Return the (X, Y) coordinate for the center point of the cell that contains the specified text.  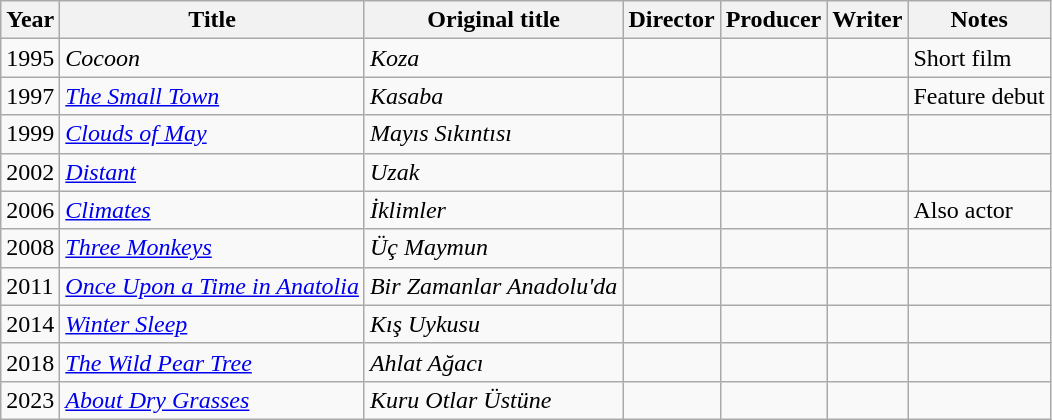
1997 (30, 96)
Bir Zamanlar Anadolu'da (493, 286)
Short film (979, 58)
Kasaba (493, 96)
2006 (30, 210)
Also actor (979, 210)
Year (30, 20)
Mayıs Sıkıntısı (493, 134)
İklimler (493, 210)
1999 (30, 134)
Climates (212, 210)
Notes (979, 20)
2018 (30, 362)
Distant (212, 172)
Uzak (493, 172)
Ahlat Ağacı (493, 362)
About Dry Grasses (212, 400)
Director (672, 20)
Cocoon (212, 58)
Title (212, 20)
Winter Sleep (212, 324)
2002 (30, 172)
Producer (774, 20)
2008 (30, 248)
2023 (30, 400)
Original title (493, 20)
2011 (30, 286)
Feature debut (979, 96)
Three Monkeys (212, 248)
1995 (30, 58)
Writer (868, 20)
Clouds of May (212, 134)
Once Upon a Time in Anatolia (212, 286)
The Wild Pear Tree (212, 362)
Kış Uykusu (493, 324)
Üç Maymun (493, 248)
Kuru Otlar Üstüne (493, 400)
Koza (493, 58)
The Small Town (212, 96)
2014 (30, 324)
